Locate the cell with the specified text and output its (X, Y) center coordinate. 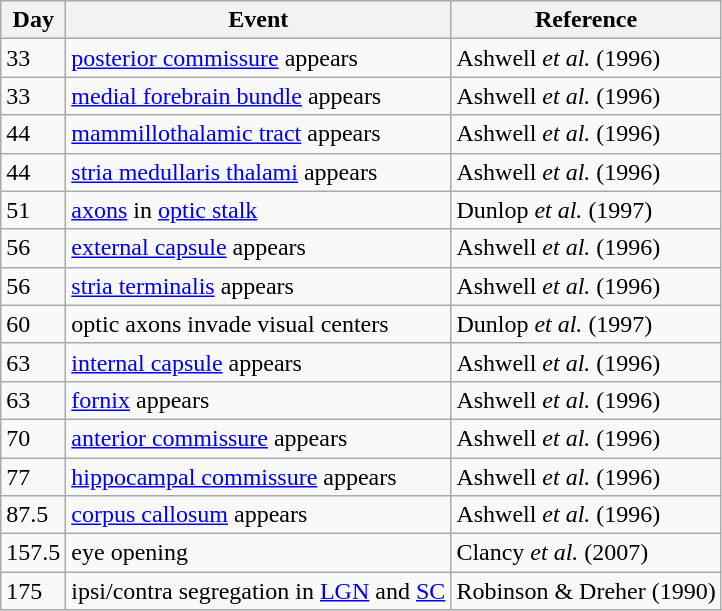
stria terminalis appears (258, 286)
Event (258, 20)
internal capsule appears (258, 362)
Clancy et al. (2007) (586, 553)
ipsi/contra segregation in LGN and SC (258, 591)
77 (34, 477)
hippocampal commissure appears (258, 477)
Day (34, 20)
medial forebrain bundle appears (258, 96)
Reference (586, 20)
posterior commissure appears (258, 58)
corpus callosum appears (258, 515)
fornix appears (258, 400)
external capsule appears (258, 248)
70 (34, 438)
optic axons invade visual centers (258, 324)
157.5 (34, 553)
anterior commissure appears (258, 438)
eye opening (258, 553)
Robinson & Dreher (1990) (586, 591)
axons in optic stalk (258, 210)
175 (34, 591)
51 (34, 210)
mammillothalamic tract appears (258, 134)
87.5 (34, 515)
60 (34, 324)
stria medullaris thalami appears (258, 172)
